For the text-containing cell, return its midpoint in [X, Y] coordinate format. 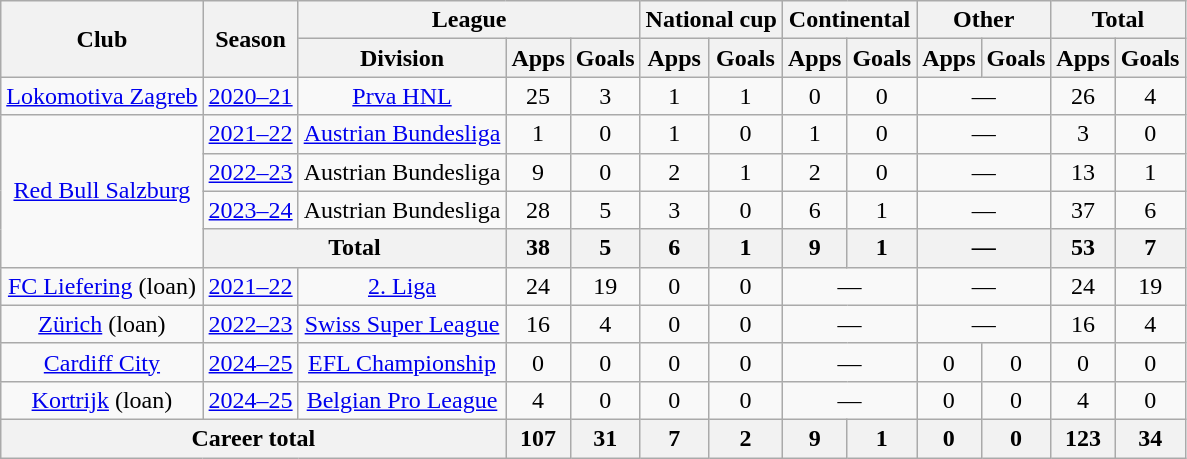
Kortrijk (loan) [102, 400]
Season [250, 39]
National cup [711, 20]
Continental [849, 20]
123 [1083, 438]
2. Liga [402, 286]
Zürich (loan) [102, 324]
107 [538, 438]
Lokomotiva Zagreb [102, 96]
Cardiff City [102, 362]
2020–21 [250, 96]
FC Liefering (loan) [102, 286]
25 [538, 96]
Club [102, 39]
EFL Championship [402, 362]
53 [1083, 248]
Red Bull Salzburg [102, 191]
34 [1150, 438]
26 [1083, 96]
28 [538, 210]
Belgian Pro League [402, 400]
31 [605, 438]
13 [1083, 172]
Prva HNL [402, 96]
Division [402, 58]
37 [1083, 210]
League [469, 20]
2023–24 [250, 210]
Swiss Super League [402, 324]
Other [984, 20]
Career total [254, 438]
38 [538, 248]
